For the text-containing cell, return its midpoint in [X, Y] coordinate format. 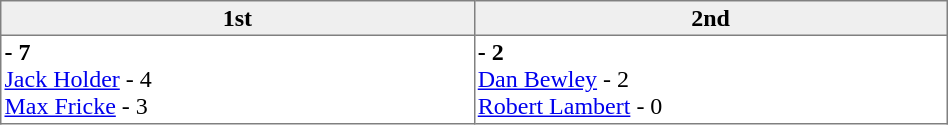
- 7Jack Holder - 4Max Fricke - 3 [238, 79]
- 2Dan Bewley - 2Robert Lambert - 0 [710, 79]
1st [238, 18]
2nd [710, 18]
